For the text-containing cell, return its midpoint in [x, y] coordinate format. 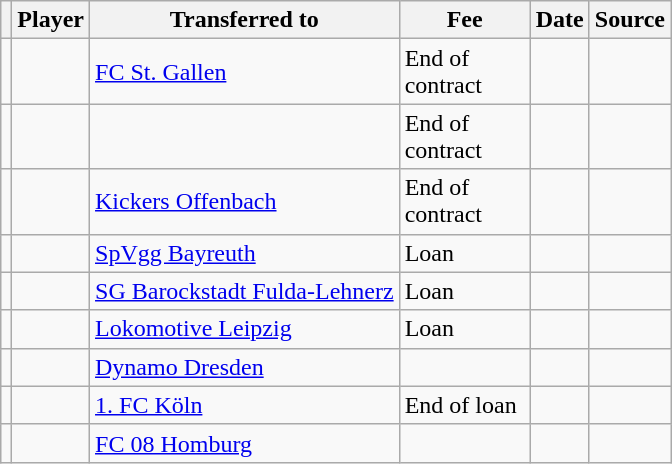
FC St. Gallen [245, 72]
Date [560, 20]
1. FC Köln [245, 405]
FC 08 Homburg [245, 443]
Kickers Offenbach [245, 202]
Lokomotive Leipzig [245, 329]
Player [51, 20]
SG Barockstadt Fulda-Lehnerz [245, 291]
End of loan [464, 405]
SpVgg Bayreuth [245, 253]
Dynamo Dresden [245, 367]
Fee [464, 20]
Transferred to [245, 20]
Source [630, 20]
